Locate the cell with the specified text and output its (X, Y) center coordinate. 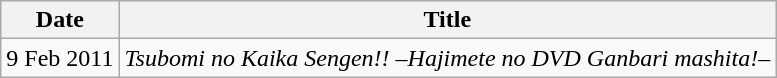
Date (60, 20)
Title (448, 20)
9 Feb 2011 (60, 58)
Tsubomi no Kaika Sengen!! –Hajimete no DVD Ganbari mashita!– (448, 58)
